Return the (X, Y) coordinate for the center point of the cell that contains the specified text.  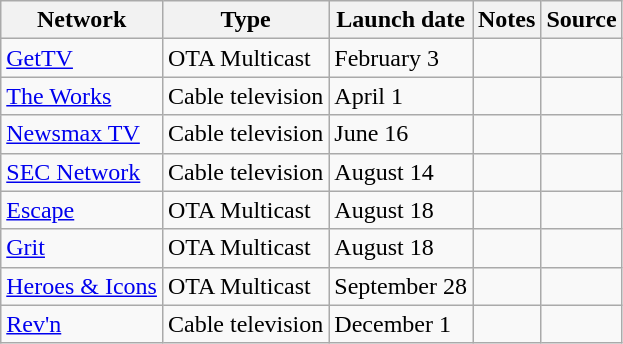
August 14 (401, 172)
Type (245, 20)
Grit (82, 248)
June 16 (401, 134)
February 3 (401, 58)
September 28 (401, 286)
December 1 (401, 324)
GetTV (82, 58)
Heroes & Icons (82, 286)
Rev'n (82, 324)
April 1 (401, 96)
The Works (82, 96)
Launch date (401, 20)
Newsmax TV (82, 134)
Escape (82, 210)
Source (582, 20)
Network (82, 20)
SEC Network (82, 172)
Notes (506, 20)
